Detect which cell encompasses the target text, then output its [x, y] center coordinate. 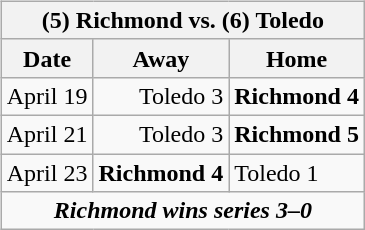
April 19 [47, 96]
Richmond 5 [297, 134]
Toledo 1 [297, 173]
(5) Richmond vs. (6) Toledo [182, 20]
April 23 [47, 173]
Home [297, 58]
Richmond wins series 3–0 [182, 211]
April 21 [47, 134]
Away [161, 58]
Date [47, 58]
